Identify which cell holds the provided text, then report its [X, Y] central coordinate. 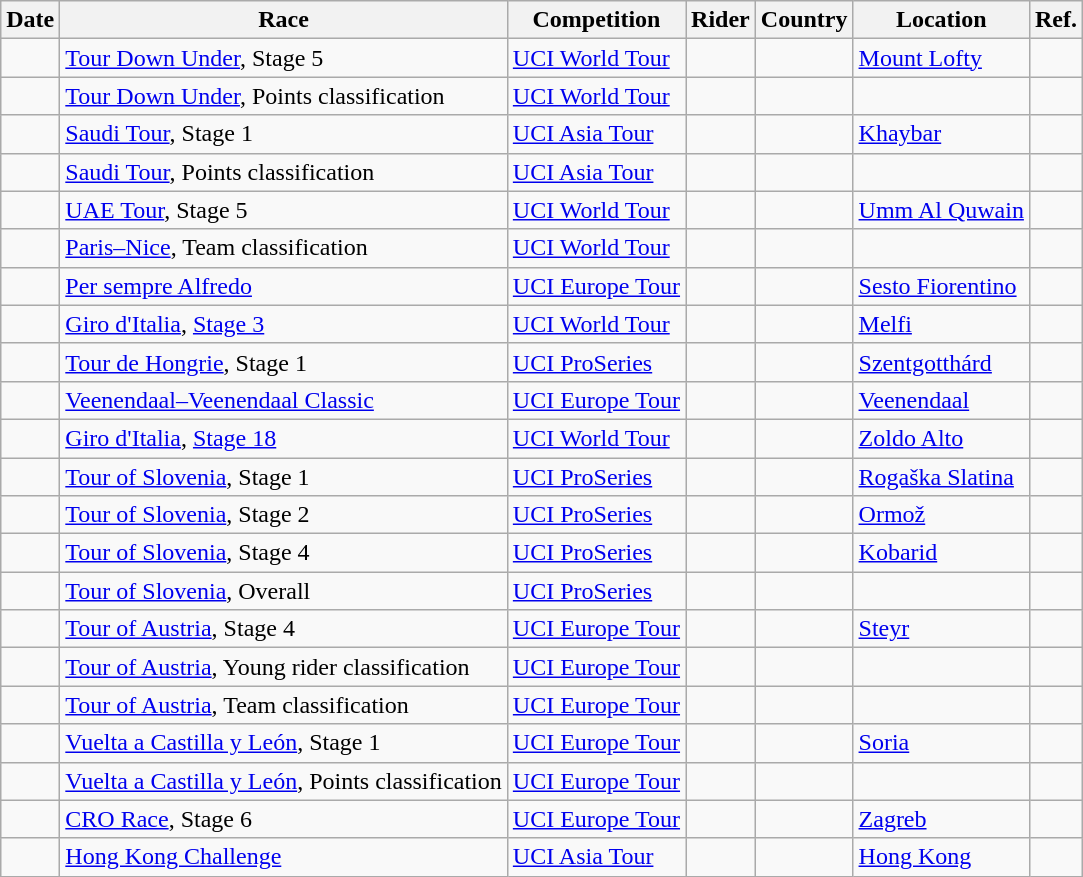
Paris–Nice, Team classification [284, 248]
Tour of Austria, Stage 4 [284, 629]
Steyr [941, 629]
Hong Kong [941, 857]
Sesto Fiorentino [941, 286]
Rogaška Slatina [941, 477]
Tour of Slovenia, Stage 4 [284, 553]
Saudi Tour, Points classification [284, 172]
Giro d'Italia, Stage 3 [284, 324]
Tour of Austria, Team classification [284, 705]
Rider [721, 20]
Location [941, 20]
Mount Lofty [941, 58]
Khaybar [941, 134]
Tour of Austria, Young rider classification [284, 667]
Zoldo Alto [941, 438]
Tour of Slovenia, Overall [284, 591]
Vuelta a Castilla y León, Stage 1 [284, 743]
Ref. [1056, 20]
Hong Kong Challenge [284, 857]
Saudi Tour, Stage 1 [284, 134]
Kobarid [941, 553]
Zagreb [941, 819]
Tour Down Under, Points classification [284, 96]
Umm Al Quwain [941, 210]
Tour of Slovenia, Stage 2 [284, 515]
Date [30, 20]
Ormož [941, 515]
Tour of Slovenia, Stage 1 [284, 477]
Veenendaal–Veenendaal Classic [284, 400]
Melfi [941, 324]
Veenendaal [941, 400]
Tour de Hongrie, Stage 1 [284, 362]
Country [804, 20]
Race [284, 20]
Giro d'Italia, Stage 18 [284, 438]
CRO Race, Stage 6 [284, 819]
Soria [941, 743]
Competition [596, 20]
Szentgotthárd [941, 362]
Vuelta a Castilla y León, Points classification [284, 781]
UAE Tour, Stage 5 [284, 210]
Tour Down Under, Stage 5 [284, 58]
Per sempre Alfredo [284, 286]
